Extract the [X, Y] coordinate from the center of the cell holding the provided text.  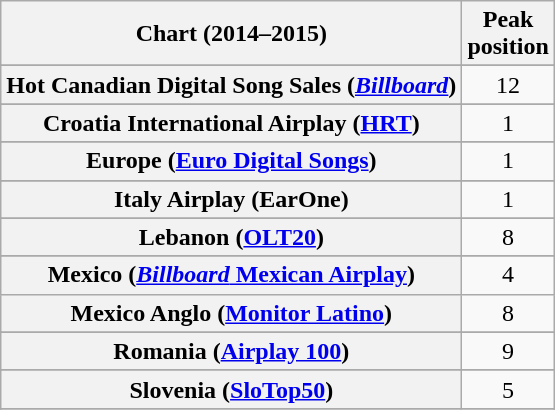
Mexico Anglo (Monitor Latino) [232, 313]
12 [508, 85]
Peakposition [508, 34]
Croatia International Airplay (HRT) [232, 123]
4 [508, 275]
Romania (Airplay 100) [232, 351]
Mexico (Billboard Mexican Airplay) [232, 275]
Lebanon (OLT20) [232, 237]
Europe (Euro Digital Songs) [232, 161]
Chart (2014–2015) [232, 34]
Italy Airplay (EarOne) [232, 199]
Hot Canadian Digital Song Sales (Billboard) [232, 85]
Slovenia (SloTop50) [232, 389]
9 [508, 351]
5 [508, 389]
